Search for the cell housing the specified text and yield its [X, Y] center coordinate. 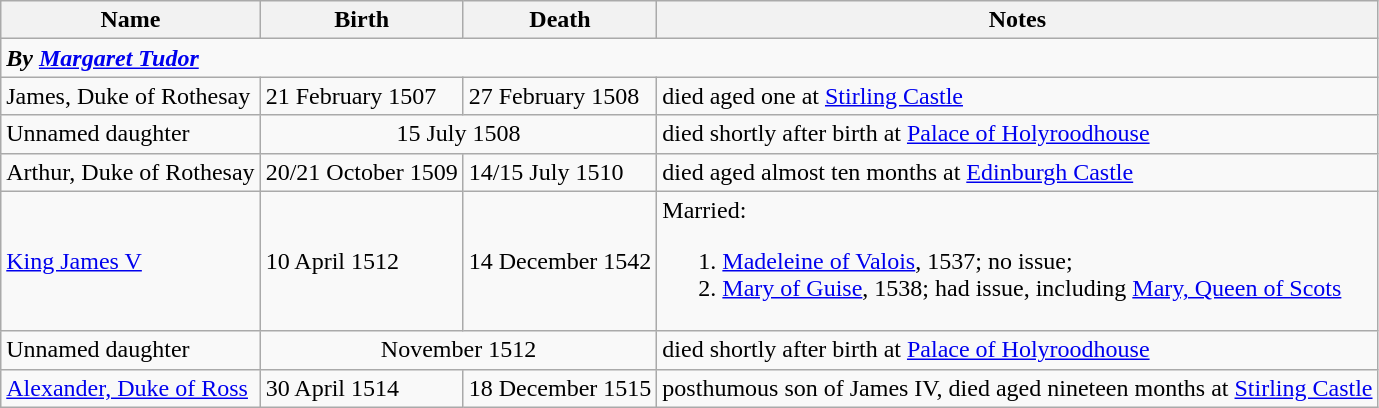
Married:Madeleine of Valois, 1537; no issue;Mary of Guise, 1538; had issue, including Mary, Queen of Scots [1018, 261]
died aged one at Stirling Castle [1018, 96]
Death [560, 20]
14/15 July 1510 [560, 172]
By Margaret Tudor [690, 58]
posthumous son of James IV, died aged nineteen months at Stirling Castle [1018, 388]
died aged almost ten months at Edinburgh Castle [1018, 172]
21 February 1507 [362, 96]
James, Duke of Rothesay [130, 96]
King James V [130, 261]
10 April 1512 [362, 261]
Name [130, 20]
27 February 1508 [560, 96]
November 1512 [458, 350]
Birth [362, 20]
Alexander, Duke of Ross [130, 388]
18 December 1515 [560, 388]
30 April 1514 [362, 388]
Arthur, Duke of Rothesay [130, 172]
Notes [1018, 20]
15 July 1508 [458, 134]
14 December 1542 [560, 261]
20/21 October 1509 [362, 172]
